Search for the cell housing the specified text and yield its (X, Y) center coordinate. 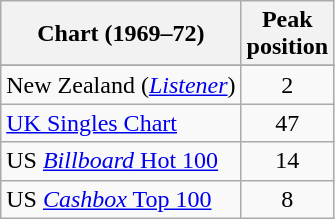
New Zealand (Listener) (121, 85)
47 (287, 123)
Peakposition (287, 34)
UK Singles Chart (121, 123)
US Cashbox Top 100 (121, 199)
Chart (1969–72) (121, 34)
US Billboard Hot 100 (121, 161)
2 (287, 85)
8 (287, 199)
14 (287, 161)
